Search for the cell housing the specified text and yield its (x, y) center coordinate. 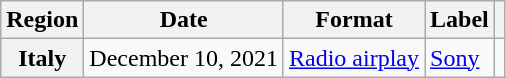
Radio airplay (354, 58)
Label (459, 20)
Sony (459, 58)
Region (42, 20)
December 10, 2021 (184, 58)
Italy (42, 58)
Format (354, 20)
Date (184, 20)
